Pinpoint the cell where the given text exists, returning its (x, y) midpoint coordinate. 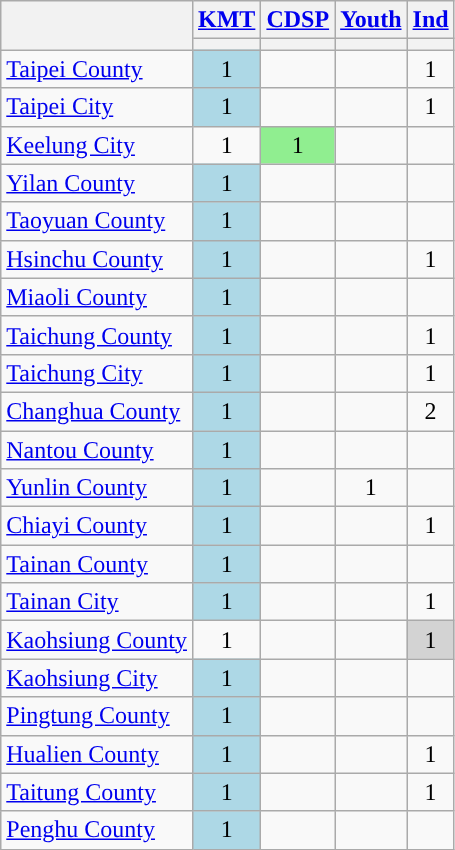
Miaoli County (97, 297)
Yilan County (97, 183)
Taichung City (97, 373)
Yunlin County (97, 488)
Changhua County (97, 411)
Taipei City (97, 107)
Penghu County (97, 830)
2 (430, 411)
Taoyuan County (97, 221)
Pingtung County (97, 716)
Youth (371, 20)
KMT (226, 20)
Keelung City (97, 145)
Chiayi County (97, 526)
Taichung County (97, 335)
Taipei County (97, 69)
Kaohsiung County (97, 640)
Hsinchu County (97, 259)
Tainan County (97, 564)
Hualien County (97, 754)
Ind (430, 20)
CDSP (298, 20)
Tainan City (97, 602)
Nantou County (97, 449)
Kaohsiung City (97, 678)
Taitung County (97, 792)
